Return (x, y) of the center of cell containing provided text 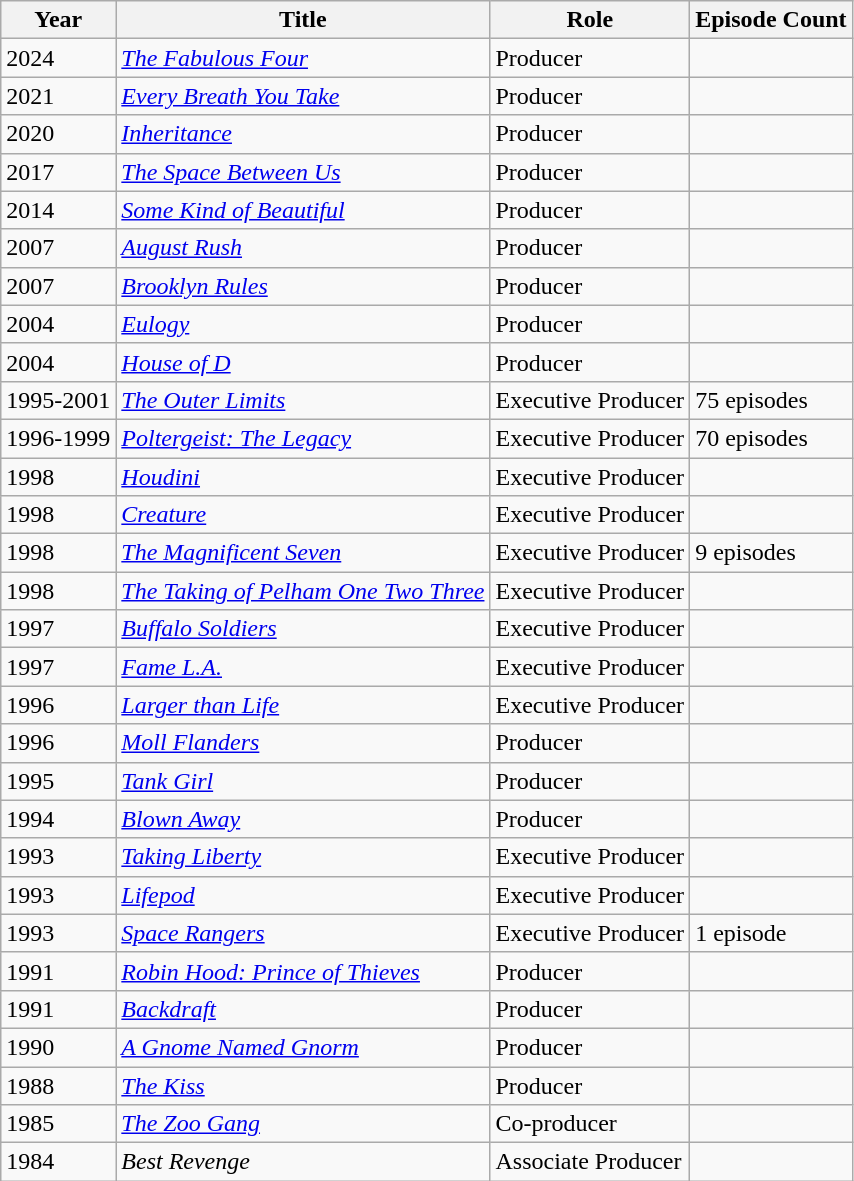
2017 (58, 172)
Associate Producer (590, 1162)
The Fabulous Four (303, 58)
Every Breath You Take (303, 96)
The Outer Limits (303, 400)
1990 (58, 1047)
1995 (58, 781)
Robin Hood: Prince of Thieves (303, 971)
2024 (58, 58)
The Kiss (303, 1085)
1984 (58, 1162)
Larger than Life (303, 705)
Inheritance (303, 134)
Houdini (303, 477)
Year (58, 20)
House of D (303, 362)
Some Kind of Beautiful (303, 210)
75 episodes (771, 400)
Creature (303, 515)
Lifepod (303, 895)
1988 (58, 1085)
Title (303, 20)
Episode Count (771, 20)
1985 (58, 1124)
Poltergeist: The Legacy (303, 438)
2020 (58, 134)
The Zoo Gang (303, 1124)
Blown Away (303, 819)
1 episode (771, 933)
A Gnome Named Gnorm (303, 1047)
Tank Girl (303, 781)
Best Revenge (303, 1162)
Moll Flanders (303, 743)
Taking Liberty (303, 857)
2014 (58, 210)
August Rush (303, 248)
1994 (58, 819)
Role (590, 20)
Space Rangers (303, 933)
The Taking of Pelham One Two Three (303, 591)
Co-producer (590, 1124)
70 episodes (771, 438)
1996-1999 (58, 438)
9 episodes (771, 553)
Buffalo Soldiers (303, 629)
The Magnificent Seven (303, 553)
2021 (58, 96)
The Space Between Us (303, 172)
Fame L.A. (303, 667)
Eulogy (303, 324)
Brooklyn Rules (303, 286)
Backdraft (303, 1009)
1995-2001 (58, 400)
